Identify which cell holds the provided text, then report its (X, Y) central coordinate. 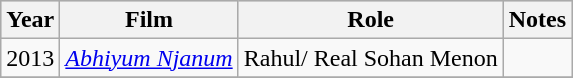
2013 (30, 58)
Rahul/ Real Sohan Menon (370, 58)
Abhiyum Njanum (149, 58)
Film (149, 20)
Year (30, 20)
Notes (537, 20)
Role (370, 20)
